Identify which cell holds the provided text, then report its [x, y] central coordinate. 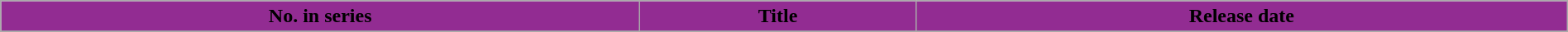
Title [778, 16]
No. in series [321, 16]
Release date [1241, 16]
